Scan for the cell matching the given text and deliver its [X, Y] coordinate at center. 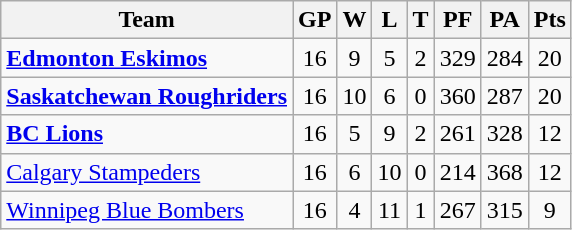
Saskatchewan Roughriders [147, 96]
315 [504, 210]
Edmonton Eskimos [147, 58]
Team [147, 20]
BC Lions [147, 134]
Pts [550, 20]
L [390, 20]
4 [354, 210]
Winnipeg Blue Bombers [147, 210]
328 [504, 134]
368 [504, 172]
PA [504, 20]
214 [458, 172]
284 [504, 58]
329 [458, 58]
Calgary Stampeders [147, 172]
T [420, 20]
261 [458, 134]
11 [390, 210]
267 [458, 210]
GP [315, 20]
1 [420, 210]
PF [458, 20]
360 [458, 96]
287 [504, 96]
W [354, 20]
